Pinpoint the cell where the given text exists, returning its (X, Y) midpoint coordinate. 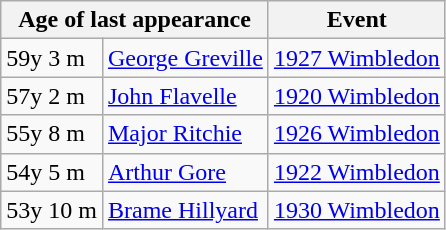
Arthur Gore (185, 172)
Major Ritchie (185, 134)
53y 10 m (52, 210)
George Greville (185, 58)
1922 Wimbledon (356, 172)
Age of last appearance (135, 20)
1920 Wimbledon (356, 96)
John Flavelle (185, 96)
1927 Wimbledon (356, 58)
Brame Hillyard (185, 210)
54y 5 m (52, 172)
1926 Wimbledon (356, 134)
55y 8 m (52, 134)
59y 3 m (52, 58)
Event (356, 20)
1930 Wimbledon (356, 210)
57y 2 m (52, 96)
